Output the [X, Y] coordinate of the center of the cell containing the given text.  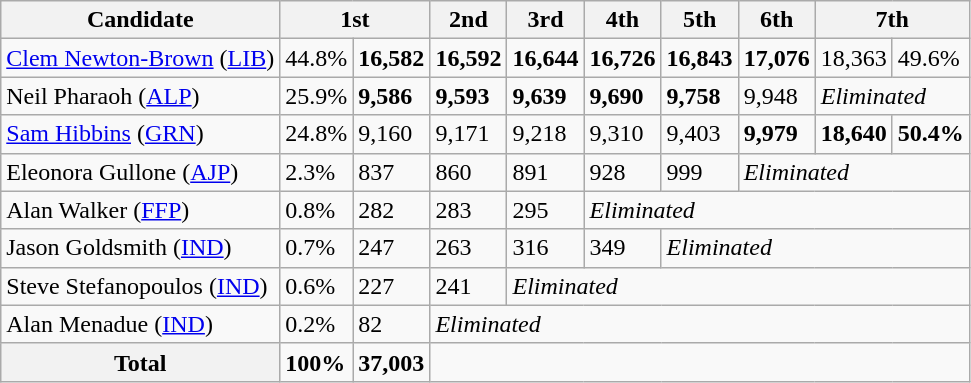
3rd [546, 20]
9,310 [622, 134]
5th [700, 20]
0.8% [316, 210]
2.3% [316, 172]
Total [140, 362]
Neil Pharaoh (ALP) [140, 96]
837 [392, 172]
Candidate [140, 20]
18,363 [854, 58]
16,843 [700, 58]
263 [468, 248]
Jason Goldsmith (IND) [140, 248]
18,640 [854, 134]
16,592 [468, 58]
9,586 [392, 96]
247 [392, 248]
9,218 [546, 134]
928 [622, 172]
37,003 [392, 362]
9,758 [700, 96]
82 [392, 324]
7th [892, 20]
227 [392, 286]
999 [700, 172]
0.6% [316, 286]
9,171 [468, 134]
9,593 [468, 96]
9,160 [392, 134]
9,639 [546, 96]
316 [546, 248]
282 [392, 210]
50.4% [930, 134]
9,403 [700, 134]
16,644 [546, 58]
Clem Newton-Brown (LIB) [140, 58]
44.8% [316, 58]
25.9% [316, 96]
16,582 [392, 58]
349 [622, 248]
Sam Hibbins (GRN) [140, 134]
6th [776, 20]
Steve Stefanopoulos (IND) [140, 286]
4th [622, 20]
24.8% [316, 134]
0.7% [316, 248]
9,979 [776, 134]
241 [468, 286]
100% [316, 362]
17,076 [776, 58]
0.2% [316, 324]
295 [546, 210]
Alan Walker (FFP) [140, 210]
283 [468, 210]
49.6% [930, 58]
891 [546, 172]
2nd [468, 20]
9,948 [776, 96]
16,726 [622, 58]
1st [355, 20]
9,690 [622, 96]
Eleonora Gullone (AJP) [140, 172]
860 [468, 172]
Alan Menadue (IND) [140, 324]
